For the text-containing cell, return its midpoint in (X, Y) coordinate format. 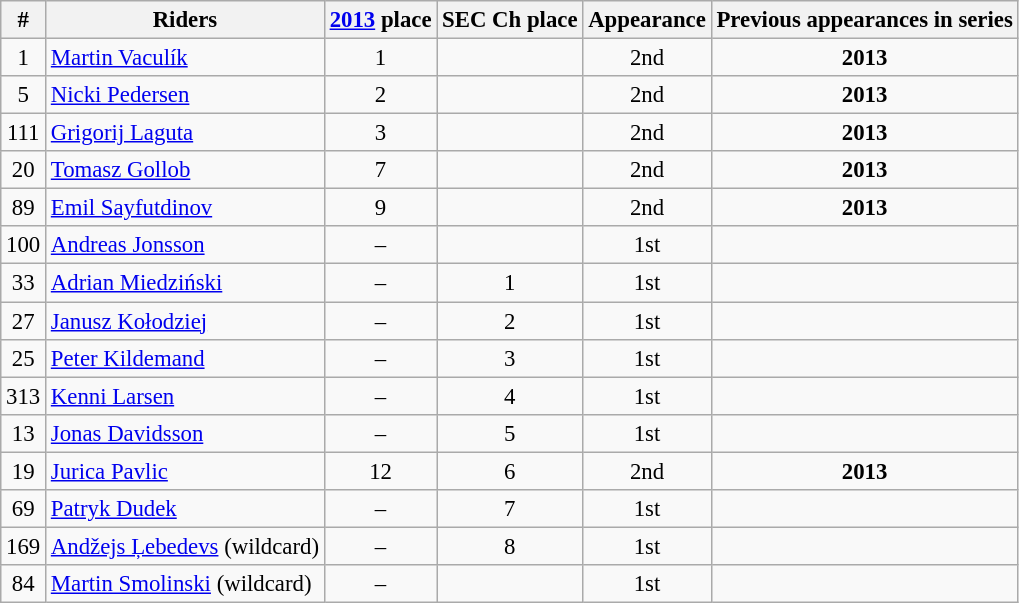
Grigorij Laguta (186, 133)
Martin Smolinski (wildcard) (186, 584)
Kenni Larsen (186, 396)
Appearance (647, 20)
Patryk Dudek (186, 509)
20 (24, 170)
89 (24, 208)
Tomasz Gollob (186, 170)
Adrian Miedziński (186, 283)
33 (24, 283)
8 (510, 546)
313 (24, 396)
6 (510, 471)
Previous appearances in series (864, 20)
SEC Ch place (510, 20)
Jurica Pavlic (186, 471)
69 (24, 509)
19 (24, 471)
84 (24, 584)
Nicki Pedersen (186, 95)
27 (24, 321)
Martin Vaculík (186, 58)
2013 place (380, 20)
169 (24, 546)
Andžejs Ļebedevs (wildcard) (186, 546)
Riders (186, 20)
12 (380, 471)
100 (24, 245)
# (24, 20)
Janusz Kołodziej (186, 321)
Emil Sayfutdinov (186, 208)
13 (24, 433)
111 (24, 133)
4 (510, 396)
25 (24, 358)
Peter Kildemand (186, 358)
9 (380, 208)
Andreas Jonsson (186, 245)
Jonas Davidsson (186, 433)
